Detect which cell encompasses the target text, then output its [X, Y] center coordinate. 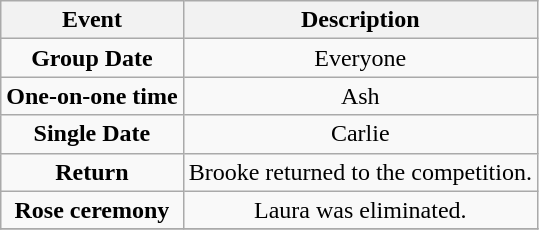
Return [92, 172]
Single Date [92, 134]
Event [92, 20]
Ash [360, 96]
Laura was eliminated. [360, 210]
Description [360, 20]
Everyone [360, 58]
One-on-one time [92, 96]
Rose ceremony [92, 210]
Carlie [360, 134]
Brooke returned to the competition. [360, 172]
Group Date [92, 58]
